Return (X, Y) of the center of cell containing provided text 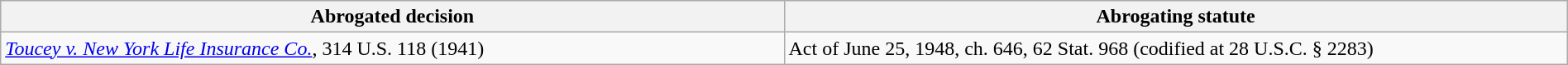
Abrogated decision (392, 17)
Act of June 25, 1948, ch. 646, 62 Stat. 968 (codified at 28 U.S.C. § 2283) (1176, 48)
Toucey v. New York Life Insurance Co., 314 U.S. 118 (1941) (392, 48)
Abrogating statute (1176, 17)
